From the cell containing the given text, extract its center point as (X, Y) coordinate. 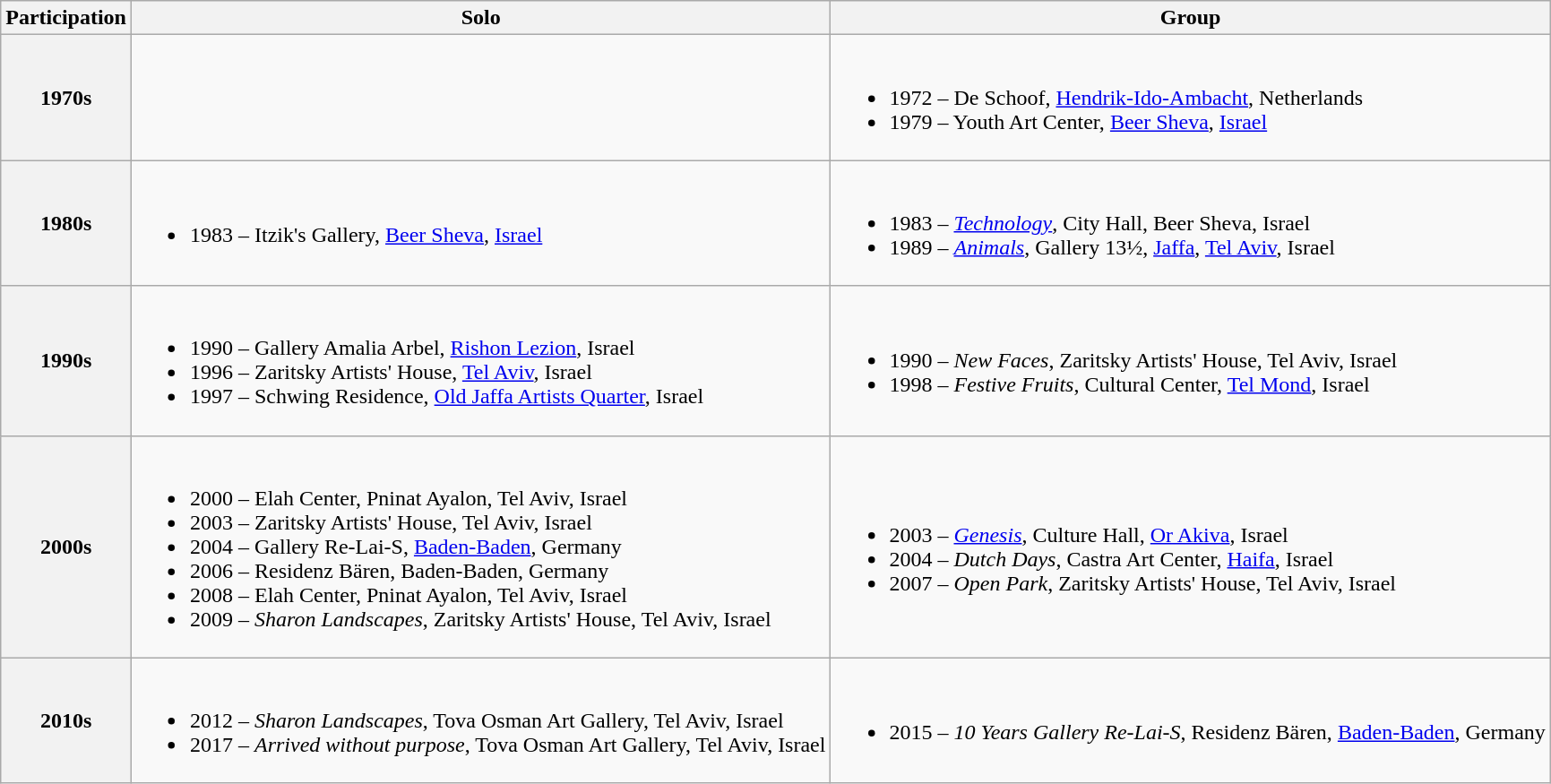
2015 – 10 Years Gallery Re-Lai-S, Residenz Bären, Baden-Baden, Germany (1190, 720)
1983 – Technology, City Hall, Beer Sheva, Israel1989 – Animals, Gallery 13½, Jaffa, Tel Aviv, Israel (1190, 223)
Solo (480, 18)
1980s (66, 223)
Group (1190, 18)
1972 – De Schoof, Hendrik-Ido-Ambacht, Netherlands1979 – Youth Art Center, Beer Sheva, Israel (1190, 98)
2012 – Sharon Landscapes, Tova Osman Art Gallery, Tel Aviv, Israel2017 – Arrived without purpose, Tova Osman Art Gallery, Tel Aviv, Israel (480, 720)
1990 – New Faces, Zaritsky Artists' House, Tel Aviv, Israel1998 – Festive Fruits, Cultural Center, Tel Mond, Israel (1190, 360)
2000s (66, 547)
Participation (66, 18)
2010s (66, 720)
1970s (66, 98)
1983 – Itzik's Gallery, Beer Sheva, Israel (480, 223)
1990s (66, 360)
